Capture the cell that displays the provided text and extract its [X, Y] central coordinate. 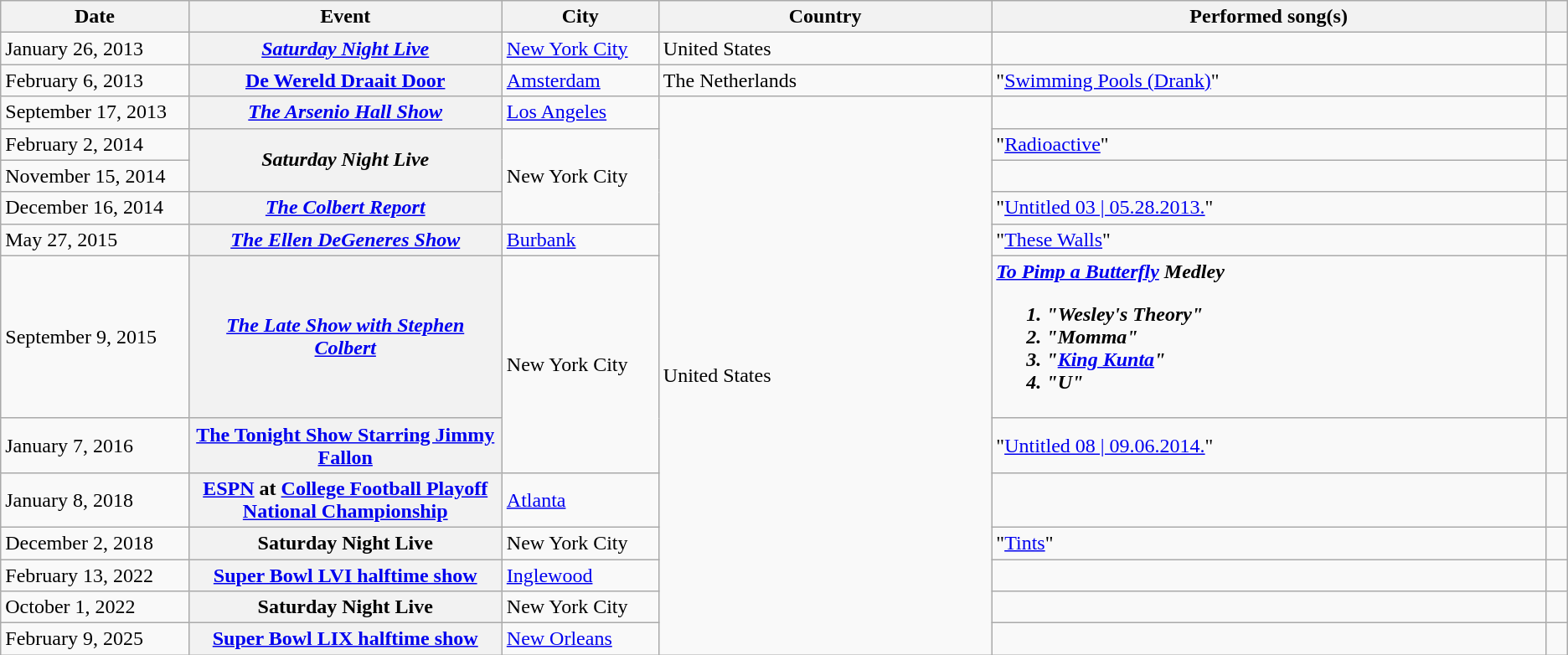
City [580, 17]
Burbank [580, 240]
"Radioactive" [1269, 144]
"Untitled 03 | 05.28.2013." [1269, 208]
Atlanta [580, 499]
Performed song(s) [1269, 17]
February 6, 2013 [95, 80]
The Arsenio Hall Show [345, 112]
February 13, 2022 [95, 575]
February 2, 2014 [95, 144]
September 9, 2015 [95, 337]
"Swimming Pools (Drank)" [1269, 80]
ESPN at College Football Playoff National Championship [345, 499]
May 27, 2015 [95, 240]
December 2, 2018 [95, 543]
November 15, 2014 [95, 176]
January 7, 2016 [95, 446]
Amsterdam [580, 80]
"These Walls" [1269, 240]
October 1, 2022 [95, 607]
New Orleans [580, 639]
The Late Show with Stephen Colbert [345, 337]
Los Angeles [580, 112]
The Netherlands [825, 80]
The Colbert Report [345, 208]
Inglewood [580, 575]
February 9, 2025 [95, 639]
"Tints" [1269, 543]
January 26, 2013 [95, 49]
December 16, 2014 [95, 208]
To Pimp a Butterfly Medley"Wesley's Theory""Momma""King Kunta""U" [1269, 337]
Super Bowl LVI halftime show [345, 575]
The Tonight Show Starring Jimmy Fallon [345, 446]
Date [95, 17]
January 8, 2018 [95, 499]
"Untitled 08 | 09.06.2014." [1269, 446]
Super Bowl LIX halftime show [345, 639]
Event [345, 17]
September 17, 2013 [95, 112]
The Ellen DeGeneres Show [345, 240]
De Wereld Draait Door [345, 80]
Country [825, 17]
